Return the [x, y] coordinate for the center point of the cell that contains the specified text.  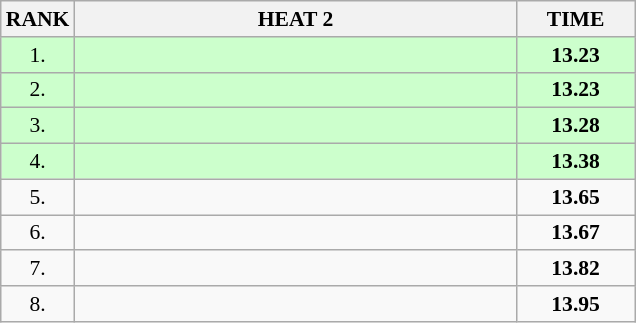
13.28 [576, 126]
HEAT 2 [295, 19]
7. [38, 269]
TIME [576, 19]
13.95 [576, 304]
13.38 [576, 162]
2. [38, 90]
13.65 [576, 197]
3. [38, 126]
8. [38, 304]
RANK [38, 19]
4. [38, 162]
13.82 [576, 269]
1. [38, 55]
13.67 [576, 233]
5. [38, 197]
6. [38, 233]
